Pinpoint the cell where the given text exists, returning its [X, Y] midpoint coordinate. 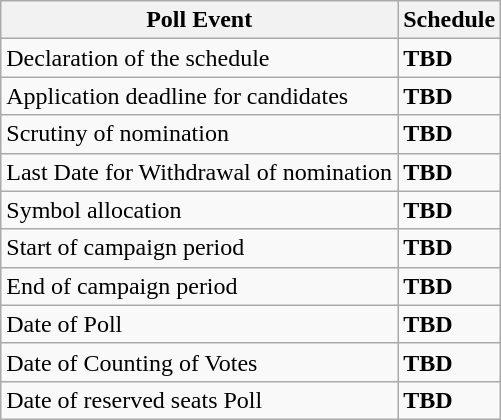
End of campaign period [200, 286]
Date of Counting of Votes [200, 362]
Symbol allocation [200, 210]
Date of reserved seats Poll [200, 400]
Declaration of the schedule [200, 58]
Scrutiny of nomination [200, 134]
Last Date for Withdrawal of nomination [200, 172]
Poll Event [200, 20]
Schedule [450, 20]
Application deadline for candidates [200, 96]
Start of campaign period [200, 248]
Date of Poll [200, 324]
